Return the (X, Y) coordinate for the center point of the cell that contains the specified text.  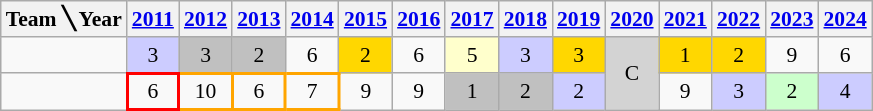
2022 (738, 19)
2023 (792, 19)
2012 (206, 19)
2011 (153, 19)
2018 (526, 19)
2020 (632, 19)
2013 (258, 19)
2017 (472, 19)
2024 (844, 19)
5 (472, 55)
Team ╲ Year (64, 19)
2015 (366, 19)
2021 (686, 19)
2016 (418, 19)
C (632, 74)
10 (206, 92)
7 (312, 92)
2019 (578, 19)
4 (844, 92)
2014 (312, 19)
